For the text-containing cell, return its midpoint in [x, y] coordinate format. 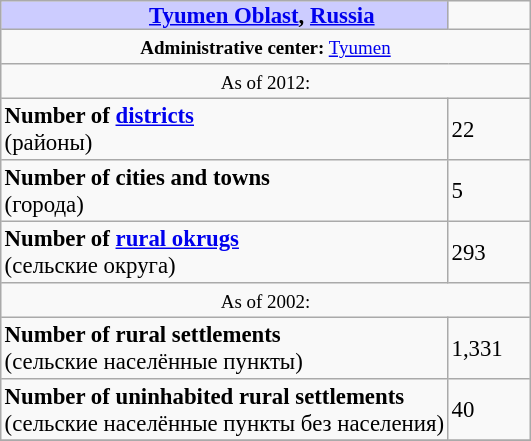
As of 2002: [266, 300]
Number of cities and towns(города) [224, 191]
Administrative center: Tyumen [266, 46]
Number of rural okrugs(сельские округа) [224, 252]
22 [489, 129]
Number of uninhabited rural settlements(сельские населённые пункты без населения) [224, 410]
293 [489, 252]
1,331 [489, 348]
As of 2012: [266, 81]
Number of rural settlements(сельские населённые пункты) [224, 348]
5 [489, 191]
40 [489, 410]
Tyumen Oblast, Russia [224, 15]
Number of districts(районы) [224, 129]
